Scan for the cell matching the given text and deliver its (x, y) coordinate at center. 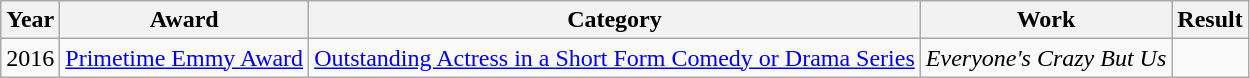
Work (1046, 20)
Award (184, 20)
2016 (30, 58)
Category (615, 20)
Result (1210, 20)
Primetime Emmy Award (184, 58)
Outstanding Actress in a Short Form Comedy or Drama Series (615, 58)
Year (30, 20)
Everyone's Crazy But Us (1046, 58)
